Locate the cell with the specified text and output its [X, Y] center coordinate. 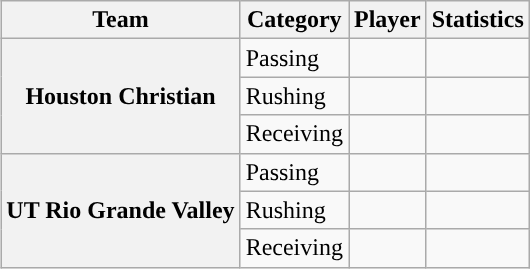
Statistics [478, 20]
UT Rio Grande Valley [120, 210]
Houston Christian [120, 96]
Player [387, 20]
Team [120, 20]
Category [294, 20]
